For the text-containing cell, return its midpoint in (x, y) coordinate format. 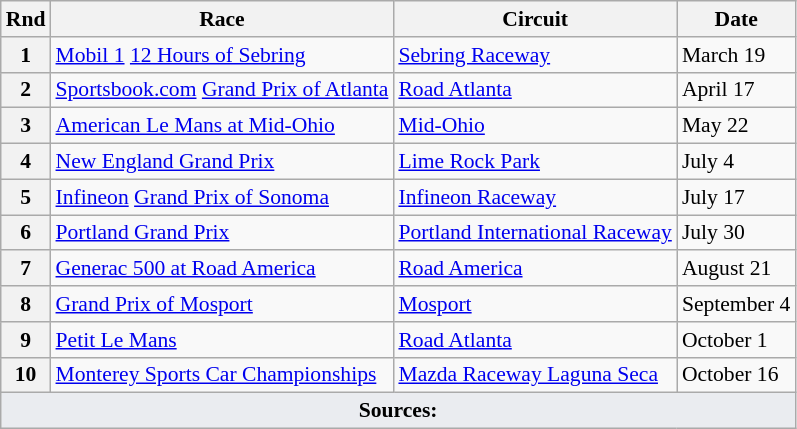
Rnd (26, 19)
Portland International Raceway (534, 233)
8 (26, 304)
New England Grand Prix (222, 162)
July 4 (736, 162)
Sportsbook.com Grand Prix of Atlanta (222, 90)
Lime Rock Park (534, 162)
1 (26, 55)
4 (26, 162)
October 1 (736, 340)
Portland Grand Prix (222, 233)
Sources: (398, 411)
American Le Mans at Mid-Ohio (222, 126)
3 (26, 126)
9 (26, 340)
April 17 (736, 90)
September 4 (736, 304)
Grand Prix of Mosport (222, 304)
Sebring Raceway (534, 55)
March 19 (736, 55)
Mobil 1 12 Hours of Sebring (222, 55)
Petit Le Mans (222, 340)
Circuit (534, 19)
May 22 (736, 126)
6 (26, 233)
Mazda Raceway Laguna Seca (534, 375)
5 (26, 197)
2 (26, 90)
July 17 (736, 197)
Generac 500 at Road America (222, 269)
Infineon Grand Prix of Sonoma (222, 197)
July 30 (736, 233)
10 (26, 375)
Mid-Ohio (534, 126)
Date (736, 19)
Road America (534, 269)
October 16 (736, 375)
7 (26, 269)
Monterey Sports Car Championships (222, 375)
Mosport (534, 304)
Race (222, 19)
August 21 (736, 269)
Infineon Raceway (534, 197)
